Return the [X, Y] coordinate for the center point of the cell that contains the specified text.  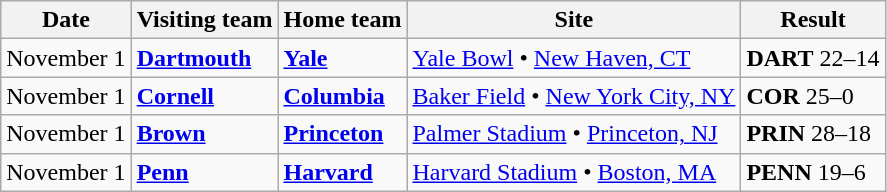
Harvard [342, 172]
PENN 19–6 [813, 172]
COR 25–0 [813, 96]
Cornell [204, 96]
Yale [342, 58]
DART 22–14 [813, 58]
Penn [204, 172]
Palmer Stadium • Princeton, NJ [574, 134]
PRIN 28–18 [813, 134]
Columbia [342, 96]
Baker Field • New York City, NY [574, 96]
Harvard Stadium • Boston, MA [574, 172]
Home team [342, 20]
Visiting team [204, 20]
Date [66, 20]
Result [813, 20]
Dartmouth [204, 58]
Site [574, 20]
Princeton [342, 134]
Brown [204, 134]
Yale Bowl • New Haven, CT [574, 58]
